Provide the (X, Y) coordinate of the cell's center where the given text is located.  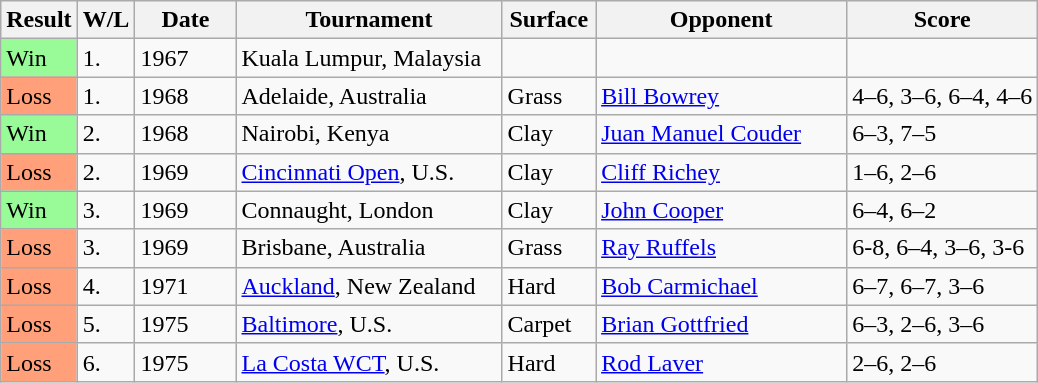
6–3, 2–6, 3–6 (942, 324)
2–6, 2–6 (942, 362)
Brisbane, Australia (369, 248)
Kuala Lumpur, Malaysia (369, 58)
1–6, 2–6 (942, 172)
W/L (106, 20)
Surface (549, 20)
Auckland, New Zealand (369, 286)
Cliff Richey (722, 172)
Nairobi, Kenya (369, 134)
Cincinnati Open, U.S. (369, 172)
Tournament (369, 20)
4–6, 3–6, 6–4, 4–6 (942, 96)
Opponent (722, 20)
6-8, 6–4, 3–6, 3-6 (942, 248)
Date (186, 20)
Connaught, London (369, 210)
4. (106, 286)
Brian Gottfried (722, 324)
Rod Laver (722, 362)
Score (942, 20)
Bob Carmichael (722, 286)
Result (39, 20)
Bill Bowrey (722, 96)
6–4, 6–2 (942, 210)
John Cooper (722, 210)
6. (106, 362)
6–3, 7–5 (942, 134)
Baltimore, U.S. (369, 324)
1967 (186, 58)
Adelaide, Australia (369, 96)
1971 (186, 286)
Juan Manuel Couder (722, 134)
5. (106, 324)
Ray Ruffels (722, 248)
6–7, 6–7, 3–6 (942, 286)
La Costa WCT, U.S. (369, 362)
Carpet (549, 324)
